Search for the cell housing the specified text and yield its [X, Y] center coordinate. 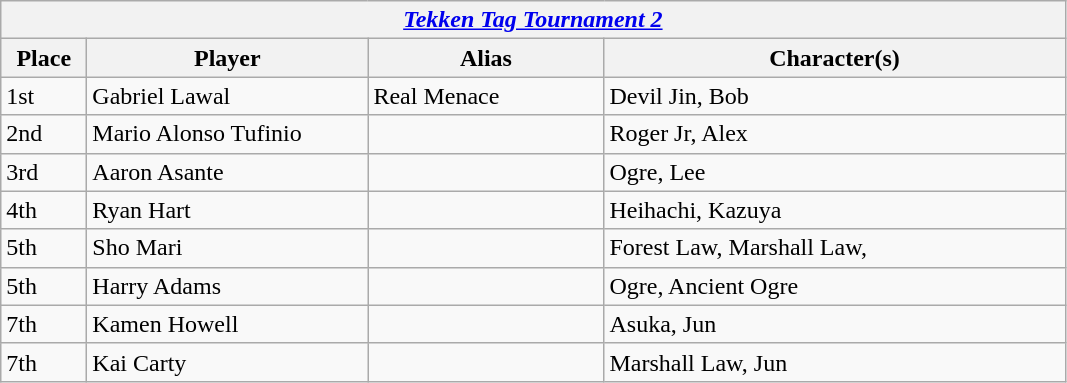
Ryan Hart [228, 210]
Forest Law, Marshall Law, [834, 248]
Kamen Howell [228, 324]
Harry Adams [228, 286]
Gabriel Lawal [228, 96]
Tekken Tag Tournament 2 [533, 20]
3rd [44, 172]
Roger Jr, Alex [834, 134]
Character(s) [834, 58]
Devil Jin, Bob [834, 96]
Asuka, Jun [834, 324]
Player [228, 58]
Kai Carty [228, 362]
4th [44, 210]
1st [44, 96]
Alias [486, 58]
Sho Mari [228, 248]
Ogre, Lee [834, 172]
2nd [44, 134]
Ogre, Ancient Ogre [834, 286]
Real Menace [486, 96]
Heihachi, Kazuya [834, 210]
Place [44, 58]
Mario Alonso Tufinio [228, 134]
Aaron Asante [228, 172]
Marshall Law, Jun [834, 362]
